Detect which cell encompasses the target text, then output its [X, Y] center coordinate. 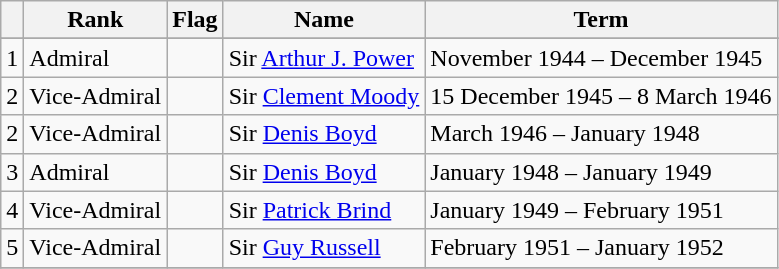
Sir Clement Moody [324, 96]
January 1948 – January 1949 [601, 172]
Sir Patrick Brind [324, 210]
Name [324, 20]
15 December 1945 – 8 March 1946 [601, 96]
Rank [96, 20]
November 1944 – December 1945 [601, 58]
5 [12, 248]
February 1951 – January 1952 [601, 248]
January 1949 – February 1951 [601, 210]
Term [601, 20]
March 1946 – January 1948 [601, 134]
1 [12, 58]
Flag [195, 20]
Sir Guy Russell [324, 248]
3 [12, 172]
4 [12, 210]
Sir Arthur J. Power [324, 58]
